Provide the [X, Y] coordinate of the cell's center where the given text is located.  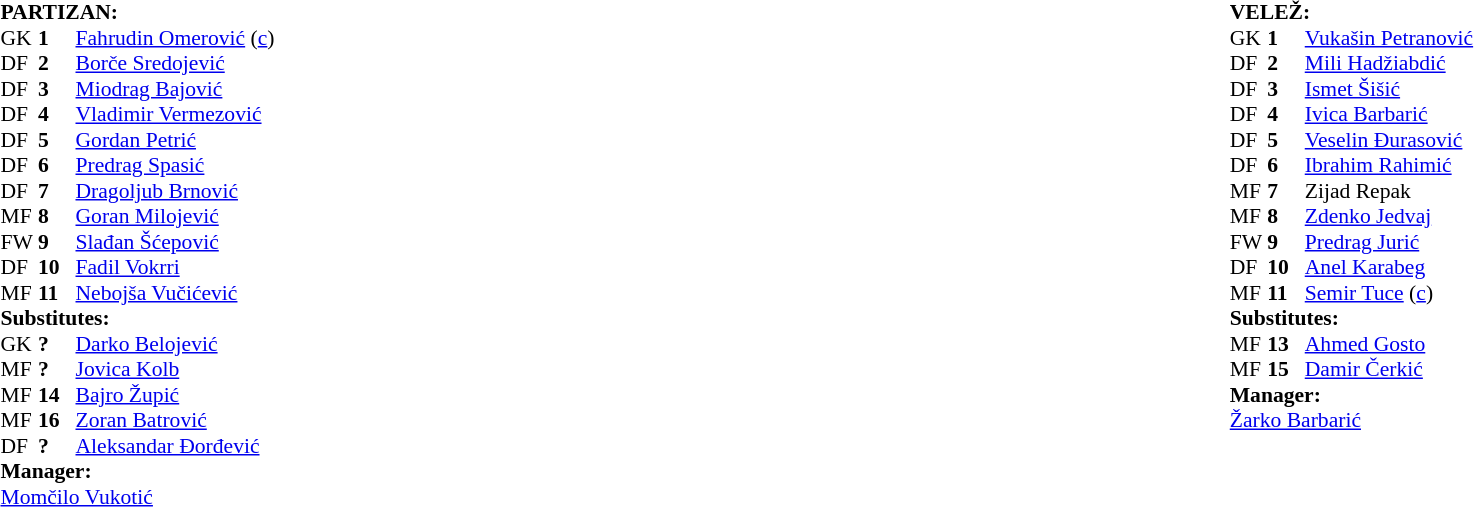
Manager: [188, 471]
Goran Milojević [226, 217]
Darko Belojević [226, 344]
Slađan Šćepović [226, 242]
Aleksandar Đorđević [226, 446]
Jovica Kolb [226, 369]
Nebojša Vučićević [226, 293]
16 [57, 421]
Fahrudin Omerović (c) [226, 38]
Zoran Batrović [226, 421]
PARTIZAN: [188, 13]
15 [1286, 369]
Gordan Petrić [226, 140]
Borče Sredojević [226, 63]
Bajro Župić [226, 395]
Miodrag Bajović [226, 89]
Predrag Spasić [226, 165]
Fadil Vokrri [226, 267]
Substitutes: [188, 319]
13 [1286, 344]
14 [57, 395]
Dragoljub Brnović [226, 191]
Vladimir Vermezović [226, 115]
